Return the [x, y] coordinate for the center point of the cell that contains the specified text.  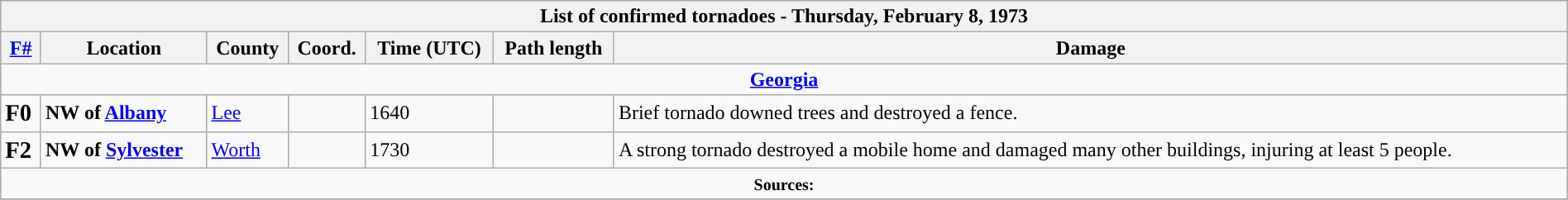
F0 [22, 113]
NW of Sylvester [124, 150]
Worth [248, 150]
NW of Albany [124, 113]
Coord. [327, 48]
List of confirmed tornadoes - Thursday, February 8, 1973 [784, 17]
Sources: [784, 183]
Damage [1090, 48]
Brief tornado downed trees and destroyed a fence. [1090, 113]
Path length [553, 48]
County [248, 48]
F# [22, 48]
Location [124, 48]
Lee [248, 113]
A strong tornado destroyed a mobile home and damaged many other buildings, injuring at least 5 people. [1090, 150]
1640 [430, 113]
Georgia [784, 79]
1730 [430, 150]
Time (UTC) [430, 48]
F2 [22, 150]
